Extract the [X, Y] coordinate from the center of the cell holding the provided text.  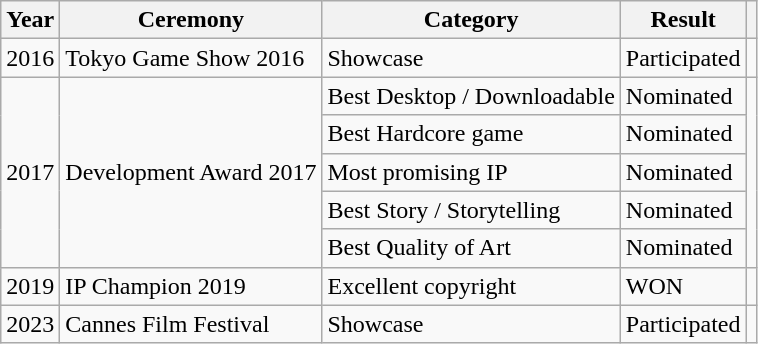
Excellent copyright [471, 286]
Year [30, 20]
Best Quality of Art [471, 248]
Development Award 2017 [191, 172]
WON [683, 286]
Best Hardcore game [471, 134]
2023 [30, 324]
IP Champion 2019 [191, 286]
Ceremony [191, 20]
Tokyo Game Show 2016 [191, 58]
2016 [30, 58]
Best Story / Storytelling [471, 210]
Most promising IP [471, 172]
Best Desktop / Downloadable [471, 96]
2017 [30, 172]
Category [471, 20]
Cannes Film Festival [191, 324]
Result [683, 20]
2019 [30, 286]
